Locate the cell with the specified text and output its (X, Y) center coordinate. 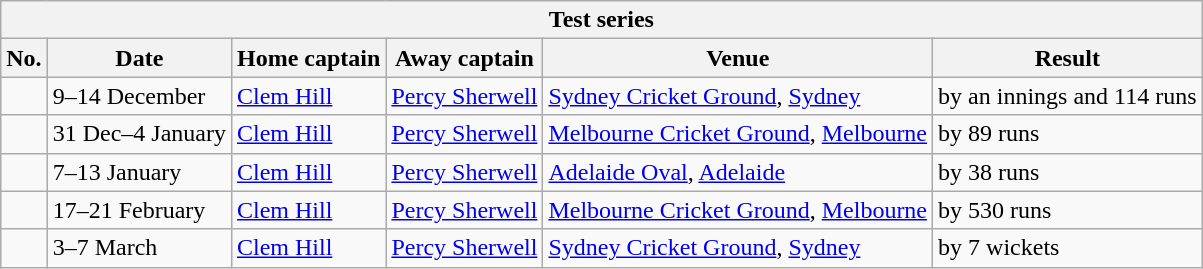
31 Dec–4 January (139, 134)
Result (1068, 58)
Test series (602, 20)
by 89 runs (1068, 134)
17–21 February (139, 210)
7–13 January (139, 172)
by an innings and 114 runs (1068, 96)
by 7 wickets (1068, 248)
by 530 runs (1068, 210)
by 38 runs (1068, 172)
No. (24, 58)
9–14 December (139, 96)
3–7 March (139, 248)
Adelaide Oval, Adelaide (738, 172)
Date (139, 58)
Away captain (464, 58)
Home captain (308, 58)
Venue (738, 58)
